Locate the cell with the specified text and output its (X, Y) center coordinate. 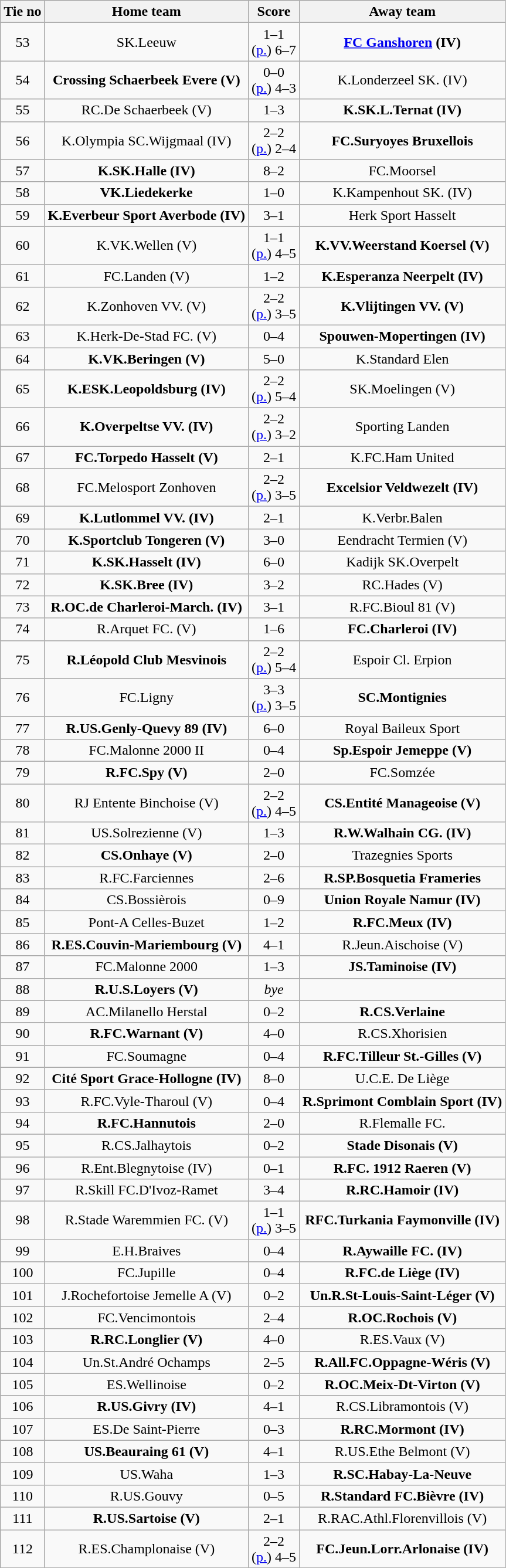
67 (22, 457)
K.Kampenhout SK. (IV) (402, 193)
FC.Jupille (147, 1273)
Herk Sport Hasselt (402, 215)
R.US.Givry (IV) (147, 1407)
E.H.Braives (147, 1251)
1–0 (274, 193)
3–0 (274, 540)
US.Beauraing 61 (V) (147, 1451)
0–9 (274, 900)
102 (22, 1318)
AC.Milanello Herstal (147, 1012)
R.US.Ethe Belmont (V) (402, 1451)
R.US.Sartoise (V) (147, 1518)
70 (22, 540)
85 (22, 922)
J.Rochefortoise Jemelle A (V) (147, 1295)
R.RAC.Athl.Florenvillois (V) (402, 1518)
K.FC.Ham United (402, 457)
80 (22, 802)
K.Lutlommel VV. (IV) (147, 518)
R.Sprimont Comblain Sport (IV) (402, 1101)
ES.Wellinoise (147, 1384)
R.Arquet FC. (V) (147, 629)
U.C.E. De Liège (402, 1078)
Tie no (22, 12)
Royal Baileux Sport (402, 728)
SC.Montignies (402, 698)
88 (22, 989)
1–1(p.) 4–5 (274, 245)
2–2(p.) 3–2 (274, 427)
77 (22, 728)
RJ Entente Binchoise (V) (147, 802)
R.CS.Libramontois (V) (402, 1407)
K.SK.Bree (IV) (147, 585)
R.US.Gouvy (147, 1496)
Union Royale Namur (IV) (402, 900)
FC.Charleroi (IV) (402, 629)
FC Ganshoren (IV) (402, 42)
103 (22, 1340)
8–2 (274, 171)
Stade Disonais (V) (402, 1145)
55 (22, 110)
2–2(p.) 2–4 (274, 141)
K.SK.Halle (IV) (147, 171)
K.ESK.Leopoldsburg (IV) (147, 389)
110 (22, 1496)
96 (22, 1167)
R.FC.Meux (IV) (402, 922)
FC.Jeun.Lorr.Arlonaise (IV) (402, 1548)
56 (22, 141)
64 (22, 358)
3–4 (274, 1190)
3–2 (274, 585)
K.Olympia SC.Wijgmaal (IV) (147, 141)
RFC.Turkania Faymonville (IV) (402, 1221)
75 (22, 659)
FC.Malonne 2000 (147, 967)
R.FC. 1912 Raeren (V) (402, 1167)
FC.Ligny (147, 698)
65 (22, 389)
FC.Vencimontois (147, 1318)
78 (22, 750)
61 (22, 276)
Un.St.André Ochamps (147, 1362)
104 (22, 1362)
0–3 (274, 1429)
R.Aywaille FC. (IV) (402, 1251)
R.Ent.Blegnytoise (IV) (147, 1167)
71 (22, 562)
106 (22, 1407)
53 (22, 42)
3–3(p.) 3–5 (274, 698)
54 (22, 80)
Eendracht Termien (V) (402, 540)
FC.Malonne 2000 II (147, 750)
R.ES.Vaux (V) (402, 1340)
FC.Melosport Zonhoven (147, 488)
99 (22, 1251)
R.Léopold Club Mesvinois (147, 659)
FC.Moorsel (402, 171)
K.Everbeur Sport Averbode (IV) (147, 215)
62 (22, 306)
CS.Onhaye (V) (147, 856)
Cité Sport Grace-Hollogne (IV) (147, 1078)
1–1(p.) 6–7 (274, 42)
63 (22, 336)
FC.Soumagne (147, 1056)
82 (22, 856)
97 (22, 1190)
R.FC.de Liège (IV) (402, 1273)
100 (22, 1273)
SK.Leeuw (147, 42)
Sporting Landen (402, 427)
R.U.S.Loyers (V) (147, 989)
R.CS.Verlaine (402, 1012)
R.Standard FC.Bièvre (IV) (402, 1496)
73 (22, 607)
112 (22, 1548)
0–1 (274, 1167)
FC.Somzée (402, 772)
76 (22, 698)
1–1(p.) 3–5 (274, 1221)
90 (22, 1034)
R.FC.Farciennes (147, 878)
R.ES.Couvin-Mariembourg (V) (147, 945)
86 (22, 945)
92 (22, 1078)
Excelsior Veldwezelt (IV) (402, 488)
Away team (402, 12)
RC.Hades (V) (402, 585)
111 (22, 1518)
CS.Entité Manageoise (V) (402, 802)
US.Solrezienne (V) (147, 833)
R.RC.Longlier (V) (147, 1340)
R.FC.Hannutois (147, 1123)
bye (274, 989)
FC.Suryoyes Bruxellois (402, 141)
Un.R.St-Louis-Saint-Léger (V) (402, 1295)
K.Verbr.Balen (402, 518)
R.Flemalle FC. (402, 1123)
Sp.Espoir Jemeppe (V) (402, 750)
105 (22, 1384)
R.FC.Spy (V) (147, 772)
81 (22, 833)
Score (274, 12)
R.Stade Waremmien FC. (V) (147, 1221)
R.US.Genly-Quevy 89 (IV) (147, 728)
Crossing Schaerbeek Evere (V) (147, 80)
R.OC.Rochois (V) (402, 1318)
2–5 (274, 1362)
83 (22, 878)
R.CS.Xhorisien (402, 1034)
FC.Landen (V) (147, 276)
K.SK.Hasselt (IV) (147, 562)
87 (22, 967)
K.Londerzeel SK. (IV) (402, 80)
R.FC.Tilleur St.-Gilles (V) (402, 1056)
8–0 (274, 1078)
94 (22, 1123)
R.SP.Bosquetia Frameries (402, 878)
93 (22, 1101)
101 (22, 1295)
Pont-A Celles-Buzet (147, 922)
Trazegnies Sports (402, 856)
69 (22, 518)
VK.Liedekerke (147, 193)
R.FC.Vyle-Tharoul (V) (147, 1101)
K.Herk-De-Stad FC. (V) (147, 336)
K.Zonhoven VV. (V) (147, 306)
CS.Bossièrois (147, 900)
91 (22, 1056)
SK.Moelingen (V) (402, 389)
K.VK.Wellen (V) (147, 245)
R.ES.Champlonaise (V) (147, 1548)
Espoir Cl. Erpion (402, 659)
2–6 (274, 878)
0–0(p.) 4–3 (274, 80)
74 (22, 629)
K.VK.Beringen (V) (147, 358)
K.VV.Weerstand Koersel (V) (402, 245)
0–5 (274, 1496)
US.Waha (147, 1474)
ES.De Saint-Pierre (147, 1429)
108 (22, 1451)
Home team (147, 12)
R.W.Walhain CG. (IV) (402, 833)
58 (22, 193)
FC.Torpedo Hasselt (V) (147, 457)
R.FC.Bioul 81 (V) (402, 607)
R.SC.Habay-La-Neuve (402, 1474)
79 (22, 772)
57 (22, 171)
66 (22, 427)
1–6 (274, 629)
95 (22, 1145)
R.OC.Meix-Dt-Virton (V) (402, 1384)
JS.Taminoise (IV) (402, 967)
84 (22, 900)
107 (22, 1429)
R.Jeun.Aischoise (V) (402, 945)
2–4 (274, 1318)
RC.De Schaerbeek (V) (147, 110)
K.Vlijtingen VV. (V) (402, 306)
59 (22, 215)
K.Sportclub Tongeren (V) (147, 540)
109 (22, 1474)
R.CS.Jalhaytois (147, 1145)
R.All.FC.Oppagne-Wéris (V) (402, 1362)
K.SK.L.Ternat (IV) (402, 110)
Kadijk SK.Overpelt (402, 562)
R.FC.Warnant (V) (147, 1034)
98 (22, 1221)
R.OC.de Charleroi-March. (IV) (147, 607)
72 (22, 585)
K.Overpeltse VV. (IV) (147, 427)
R.RC.Mormont (IV) (402, 1429)
89 (22, 1012)
K.Standard Elen (402, 358)
5–0 (274, 358)
Spouwen-Mopertingen (IV) (402, 336)
R.Skill FC.D'Ivoz-Ramet (147, 1190)
R.RC.Hamoir (IV) (402, 1190)
K.Esperanza Neerpelt (IV) (402, 276)
60 (22, 245)
68 (22, 488)
